Determine the (X, Y) coordinate at the center of the cell enclosing the given text.  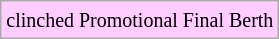
clinched Promotional Final Berth (140, 20)
